Determine the [X, Y] coordinate at the center of the cell enclosing the given text.  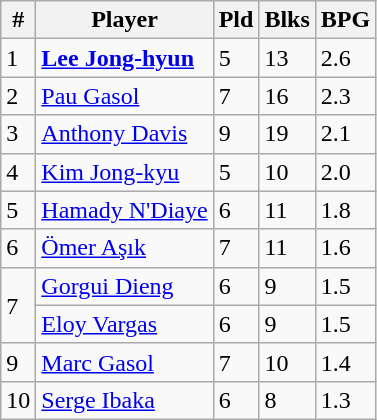
Ömer Aşık [124, 248]
1.3 [345, 400]
Pau Gasol [124, 96]
1.4 [345, 362]
2.1 [345, 134]
19 [287, 134]
1 [18, 58]
Lee Jong-hyun [124, 58]
1.6 [345, 248]
2.6 [345, 58]
Pld [236, 20]
8 [287, 400]
Marc Gasol [124, 362]
Player [124, 20]
2.0 [345, 172]
13 [287, 58]
BPG [345, 20]
Eloy Vargas [124, 324]
2 [18, 96]
Blks [287, 20]
1.8 [345, 210]
Serge Ibaka [124, 400]
Anthony Davis [124, 134]
Hamady N'Diaye [124, 210]
3 [18, 134]
4 [18, 172]
Gorgui Dieng [124, 286]
2.3 [345, 96]
16 [287, 96]
Kim Jong-kyu [124, 172]
# [18, 20]
